Determine the (X, Y) coordinate at the center of the cell enclosing the given text.  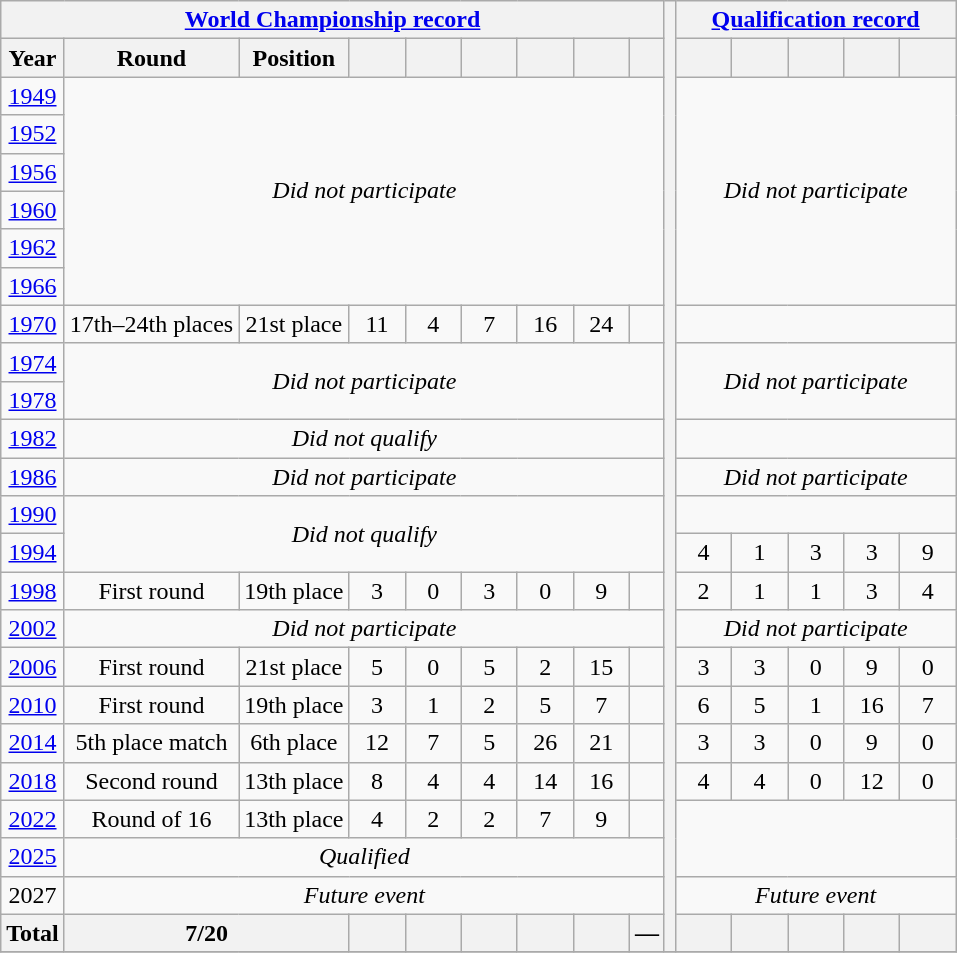
1978 (33, 400)
24 (601, 324)
Total (33, 933)
2006 (33, 667)
Round of 16 (151, 819)
6 (703, 705)
14 (545, 781)
1962 (33, 248)
Qualification record (815, 20)
15 (601, 667)
1966 (33, 286)
1998 (33, 591)
2018 (33, 781)
2010 (33, 705)
1960 (33, 210)
2025 (33, 857)
1949 (33, 96)
Round (151, 58)
26 (545, 743)
Position (294, 58)
Year (33, 58)
8 (377, 781)
1956 (33, 172)
Second round (151, 781)
1982 (33, 438)
1952 (33, 134)
— (646, 933)
7/20 (206, 933)
2014 (33, 743)
2022 (33, 819)
1990 (33, 515)
1970 (33, 324)
5th place match (151, 743)
11 (377, 324)
1994 (33, 553)
2002 (33, 629)
1974 (33, 362)
Qualified (364, 857)
2027 (33, 895)
1986 (33, 477)
17th–24th places (151, 324)
6th place (294, 743)
21 (601, 743)
World Championship record (333, 20)
